Capture the cell that displays the provided text and extract its [x, y] central coordinate. 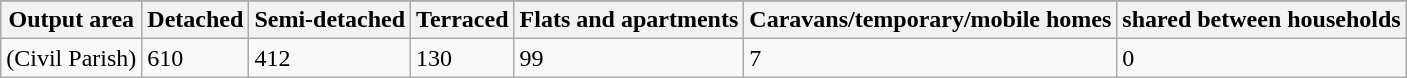
Detached [196, 20]
412 [330, 58]
Caravans/temporary/mobile homes [930, 20]
99 [629, 58]
7 [930, 58]
Flats and apartments [629, 20]
(Civil Parish) [72, 58]
Output area [72, 20]
130 [462, 58]
0 [1262, 58]
Semi-detached [330, 20]
shared between households [1262, 20]
610 [196, 58]
Terraced [462, 20]
